Determine the (x, y) coordinate at the center of the cell enclosing the given text.  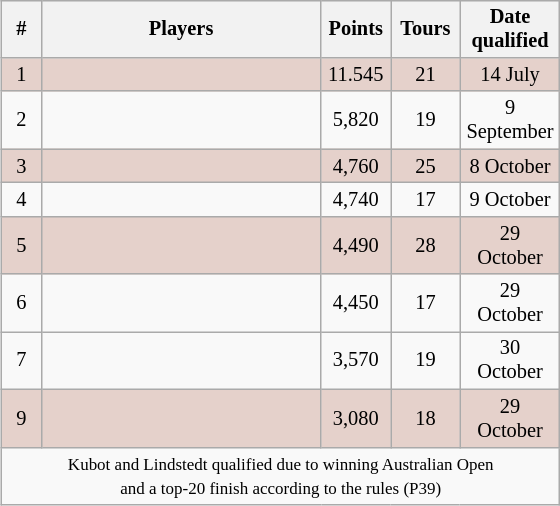
Kubot and Lindstedt qualified due to winning Australian Openand a top-20 finish according to the rules (P39) (281, 476)
4,450 (356, 303)
3,080 (356, 418)
# (22, 29)
30 October (510, 361)
4 (22, 200)
4,760 (356, 166)
9 (22, 418)
7 (22, 361)
11.545 (356, 75)
8 October (510, 166)
1 (22, 75)
9 September (510, 120)
5,820 (356, 120)
3,570 (356, 361)
Points (356, 29)
5 (22, 245)
4,740 (356, 200)
Tours (426, 29)
14 July (510, 75)
18 (426, 418)
2 (22, 120)
3 (22, 166)
4,490 (356, 245)
21 (426, 75)
28 (426, 245)
Players (181, 29)
6 (22, 303)
9 October (510, 200)
25 (426, 166)
Date qualified (510, 29)
